Detect which cell encompasses the target text, then output its [X, Y] center coordinate. 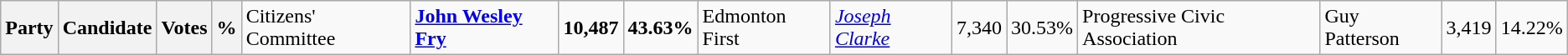
Candidate [107, 28]
7,340 [978, 28]
10,487 [591, 28]
Joseph Clarke [891, 28]
John Wesley Fry [484, 28]
3,419 [1469, 28]
Guy Patterson [1380, 28]
Progressive Civic Association [1199, 28]
30.53% [1042, 28]
% [226, 28]
Party [29, 28]
14.22% [1531, 28]
Votes [184, 28]
Edmonton First [764, 28]
43.63% [660, 28]
Citizens' Committee [326, 28]
